Identify which cell holds the provided text, then report its (x, y) central coordinate. 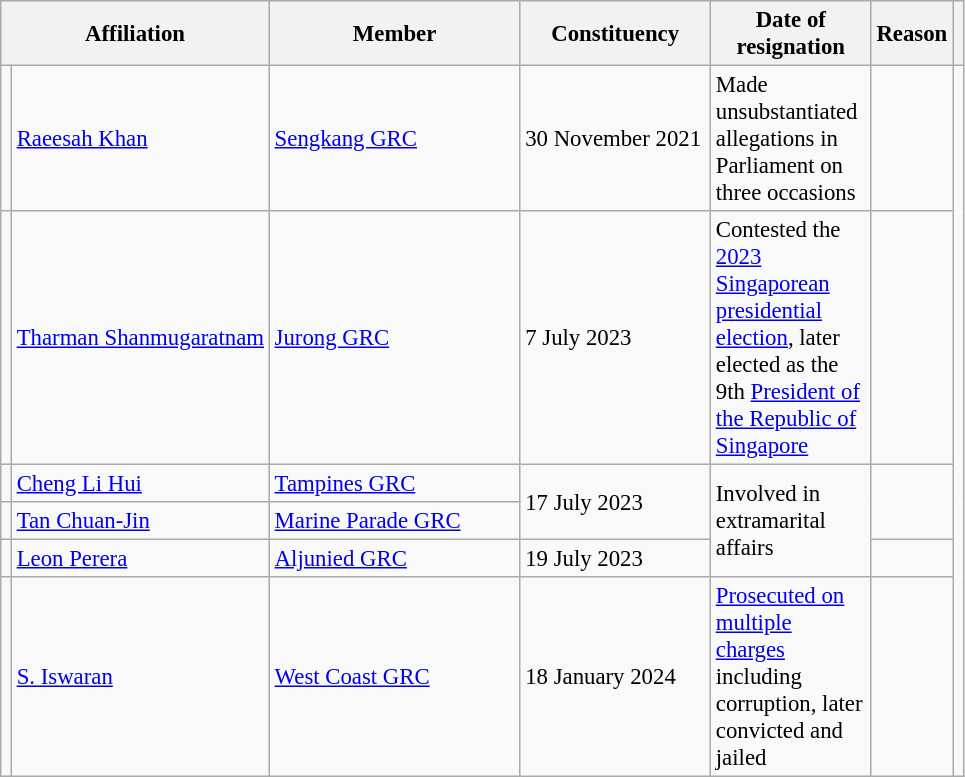
Made unsubstantiated allegations in Parliament on three occasions (790, 139)
Cheng Li Hui (140, 484)
Raeesah Khan (140, 139)
Affiliation (136, 34)
Tharman Shanmugaratnam (140, 338)
19 July 2023 (616, 559)
Jurong GRC (394, 338)
Member (394, 34)
Date of resignation (790, 34)
Reason (912, 34)
Constituency (616, 34)
Tan Chuan-Jin (140, 521)
Contested the 2023 Singaporean presidential election, later elected as the 9th President of the Republic of Singapore (790, 338)
30 November 2021 (616, 139)
Involved in extramarital affairs (790, 522)
Leon Perera (140, 559)
Marine Parade GRC (394, 521)
Tampines GRC (394, 484)
7 July 2023 (616, 338)
Sengkang GRC (394, 139)
Aljunied GRC (394, 559)
17 July 2023 (616, 502)
